For the text-containing cell, return its midpoint in (x, y) coordinate format. 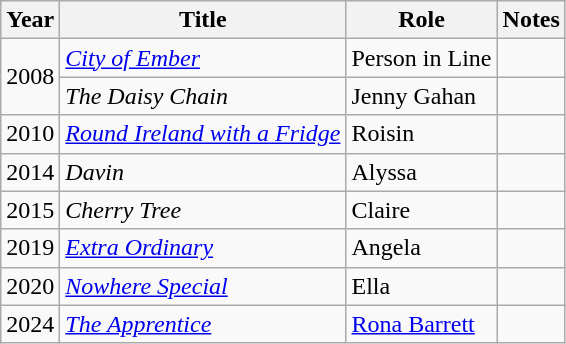
Jenny Gahan (422, 96)
2014 (30, 172)
Role (422, 20)
Title (203, 20)
Year (30, 20)
2015 (30, 210)
Notes (531, 20)
Angela (422, 248)
2008 (30, 77)
2020 (30, 286)
2010 (30, 134)
The Daisy Chain (203, 96)
Extra Ordinary (203, 248)
Person in Line (422, 58)
Rona Barrett (422, 324)
Claire (422, 210)
Roisin (422, 134)
Cherry Tree (203, 210)
Nowhere Special (203, 286)
Round Ireland with a Fridge (203, 134)
2019 (30, 248)
Davin (203, 172)
City of Ember (203, 58)
The Apprentice (203, 324)
2024 (30, 324)
Alyssa (422, 172)
Ella (422, 286)
